Output the [x, y] coordinate of the center of the cell containing the given text.  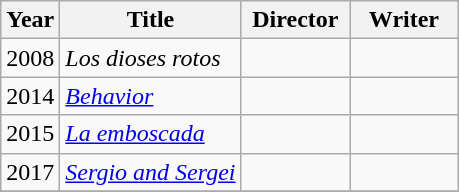
Title [150, 20]
2015 [30, 134]
2017 [30, 172]
Director [296, 20]
Year [30, 20]
Sergio and Sergei [150, 172]
Writer [404, 20]
2014 [30, 96]
Behavior [150, 96]
2008 [30, 58]
La emboscada [150, 134]
Los dioses rotos [150, 58]
